Detect which cell encompasses the target text, then output its (X, Y) center coordinate. 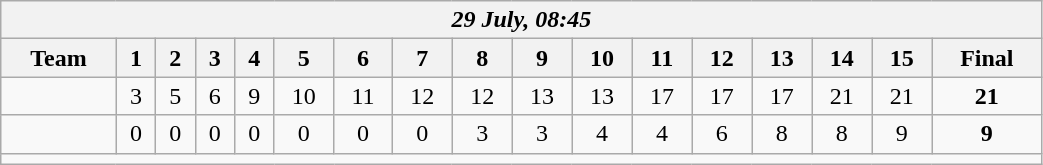
14 (842, 58)
15 (902, 58)
7 (422, 58)
29 July, 08:45 (522, 20)
2 (176, 58)
Final (987, 58)
1 (136, 58)
Team (58, 58)
